Determine the (x, y) coordinate at the center of the cell enclosing the given text.  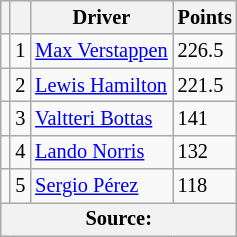
Source: (119, 219)
132 (205, 152)
Lando Norris (101, 152)
Valtteri Bottas (101, 118)
141 (205, 118)
3 (20, 118)
221.5 (205, 85)
Points (205, 17)
Sergio Pérez (101, 186)
4 (20, 152)
Lewis Hamilton (101, 85)
5 (20, 186)
2 (20, 85)
Driver (101, 17)
118 (205, 186)
226.5 (205, 51)
1 (20, 51)
Max Verstappen (101, 51)
